Return the [X, Y] coordinate for the center point of the cell that contains the specified text.  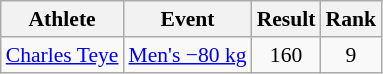
Rank [352, 19]
Athlete [62, 19]
Event [187, 19]
Charles Teye [62, 55]
160 [286, 55]
Men's −80 kg [187, 55]
Result [286, 19]
9 [352, 55]
